Capture the cell that displays the provided text and extract its [X, Y] central coordinate. 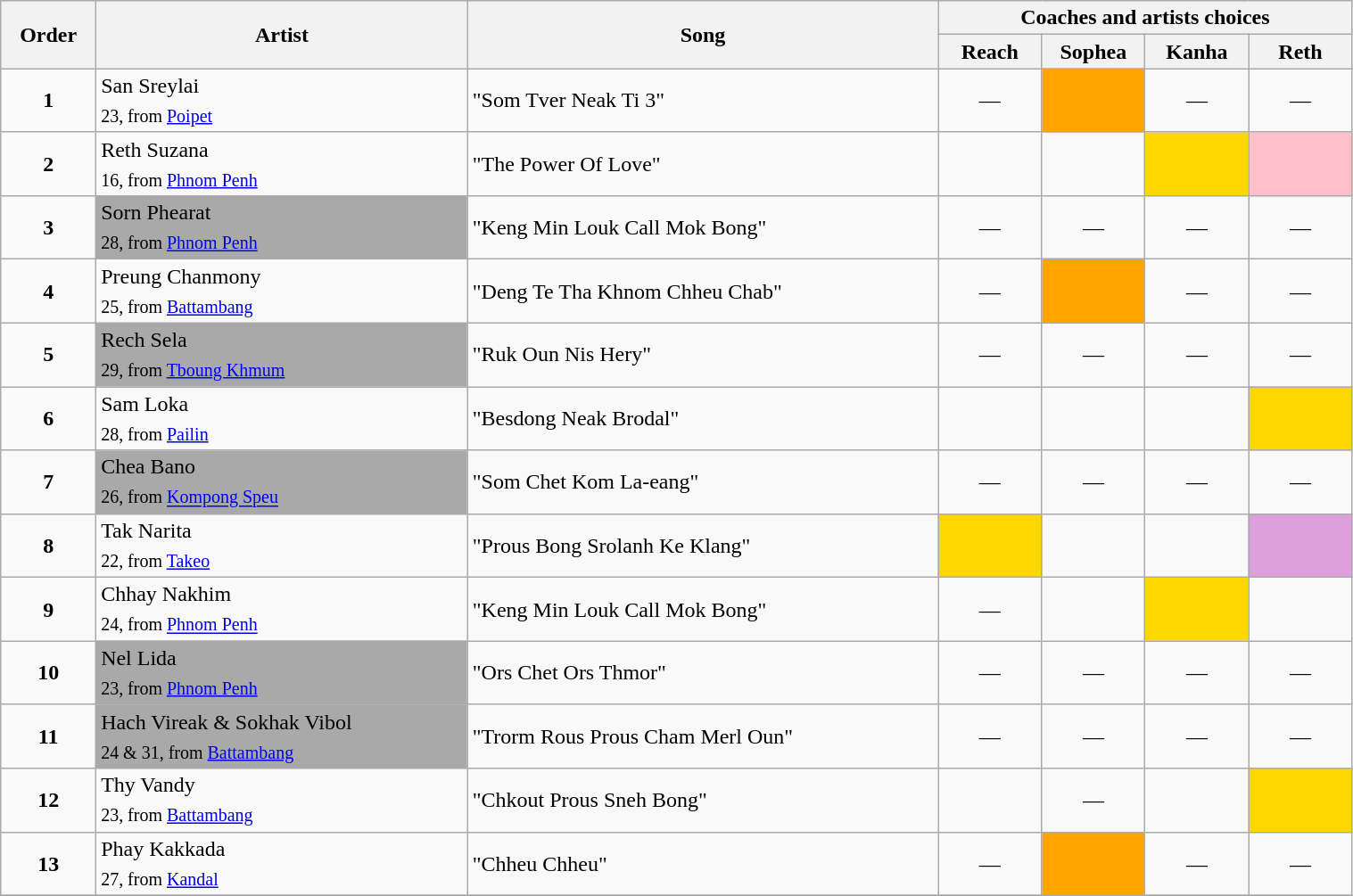
7 [48, 481]
10 [48, 672]
5 [48, 355]
Chhay Nakhim24, from Phnom Penh [282, 610]
Sophea [1093, 52]
"Prous Bong Srolanh Ke Klang" [703, 546]
"Besdong Neak Brodal" [703, 419]
Thy Vandy23, from Battambang [282, 801]
Kanha [1197, 52]
"Som Chet Kom La-eang" [703, 481]
"Ors Chet Ors Thmor" [703, 672]
2 [48, 164]
Reach [990, 52]
Song [703, 35]
Preung Chanmony25, from Battambang [282, 291]
12 [48, 801]
"Trorm Rous Prous Cham Merl Oun" [703, 736]
6 [48, 419]
San Sreylai23, from Poipet [282, 100]
Chea Bano26, from Kompong Speu [282, 481]
11 [48, 736]
Tak Narita22, from Takeo [282, 546]
Coaches and artists choices [1145, 18]
Hach Vireak & Sokhak Vibol24 & 31, from Battambang [282, 736]
Reth Suzana16, from Phnom Penh [282, 164]
4 [48, 291]
"Chheu Chheu" [703, 863]
1 [48, 100]
"Deng Te Tha Khnom Chheu Chab" [703, 291]
Sam Loka28, from Pailin [282, 419]
Nel Lida23, from Phnom Penh [282, 672]
8 [48, 546]
Artist [282, 35]
"Chkout Prous Sneh Bong" [703, 801]
"Ruk Oun Nis Hery" [703, 355]
3 [48, 228]
"The Power Of Love" [703, 164]
Phay Kakkada27, from Kandal [282, 863]
Order [48, 35]
Reth [1300, 52]
Sorn Phearat28, from Phnom Penh [282, 228]
Rech Sela29, from Tboung Khmum [282, 355]
13 [48, 863]
9 [48, 610]
"Som Tver Neak Ti 3" [703, 100]
